Return the [x, y] coordinate for the center point of the cell that contains the specified text.  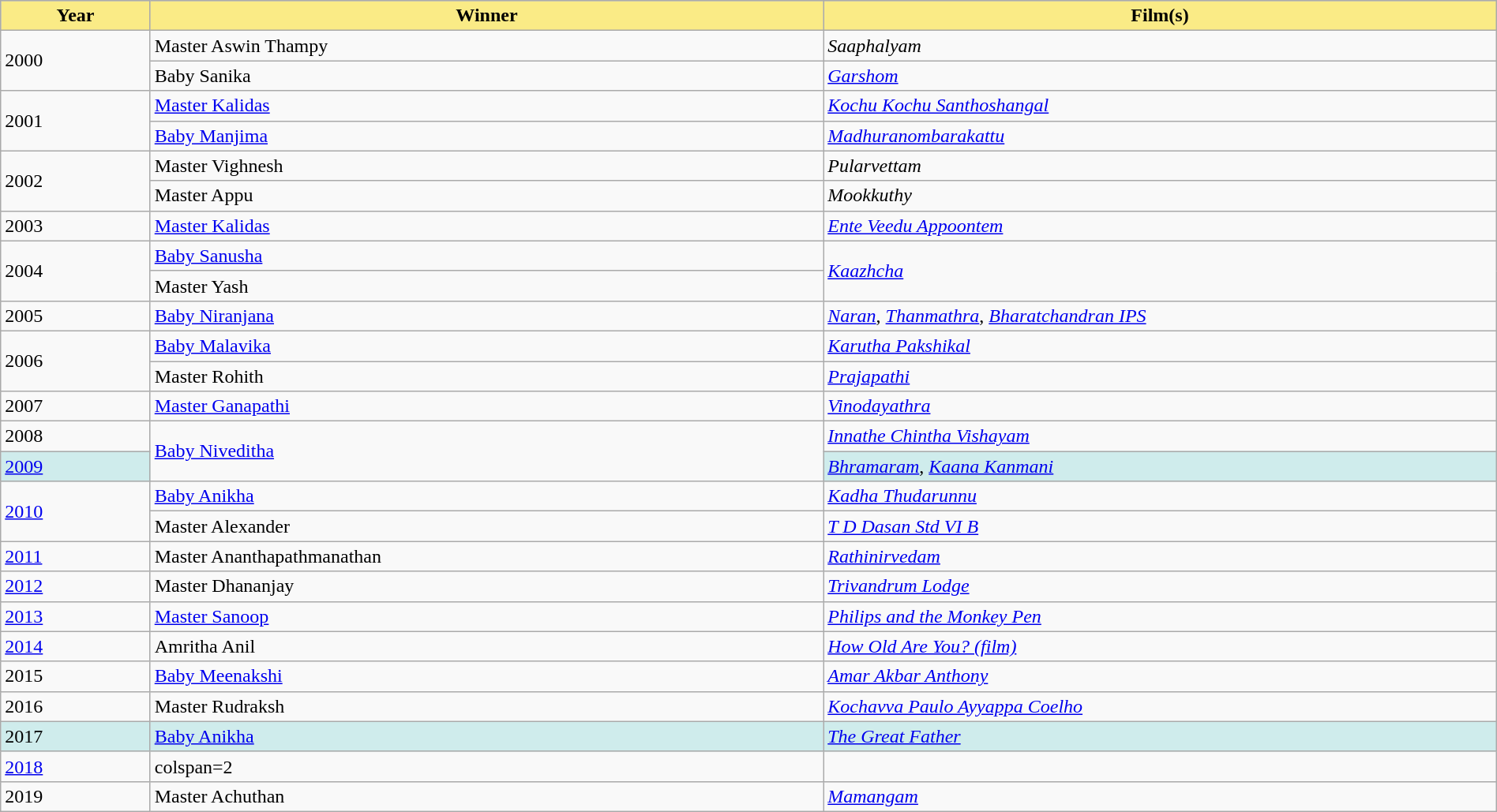
Amritha Anil [486, 646]
Rathinirvedam [1161, 556]
colspan=2 [486, 766]
Master Sanoop [486, 616]
2002 [76, 181]
Kochavva Paulo Ayyappa Coelho [1161, 706]
Baby Meenakshi [486, 676]
Naran, Thanmathra, Bharatchandran IPS [1161, 316]
Baby Niveditha [486, 451]
Master Rudraksh [486, 706]
Year [76, 16]
2010 [76, 511]
2008 [76, 436]
Baby Sanusha [486, 256]
Film(s) [1161, 16]
Master Dhananjay [486, 586]
Baby Sanika [486, 76]
2012 [76, 586]
Master Achuthan [486, 796]
Trivandrum Lodge [1161, 586]
Innathe Chintha Vishayam [1161, 436]
Master Aswin Thampy [486, 46]
Baby Manjima [486, 136]
Kochu Kochu Santhoshangal [1161, 106]
Master Ganapathi [486, 406]
Baby Niranjana [486, 316]
2019 [76, 796]
2000 [76, 61]
Master Rohith [486, 376]
2013 [76, 616]
Kaazhcha [1161, 271]
Philips and the Monkey Pen [1161, 616]
Bhramaram, Kaana Kanmani [1161, 466]
Garshom [1161, 76]
Pularvettam [1161, 166]
Madhuranombarakattu [1161, 136]
2007 [76, 406]
Master Yash [486, 286]
Master Vighnesh [486, 166]
Amar Akbar Anthony [1161, 676]
Master Alexander [486, 526]
Ente Veedu Appoontem [1161, 226]
T D Dasan Std VI B [1161, 526]
Prajapathi [1161, 376]
Kadha Thudarunnu [1161, 496]
2005 [76, 316]
2011 [76, 556]
2006 [76, 361]
2016 [76, 706]
2015 [76, 676]
Baby Malavika [486, 346]
Master Appu [486, 196]
Winner [486, 16]
2018 [76, 766]
Mookkuthy [1161, 196]
2004 [76, 271]
2014 [76, 646]
The Great Father [1161, 736]
Master Ananthapathmanathan [486, 556]
Saaphalyam [1161, 46]
2003 [76, 226]
2001 [76, 121]
How Old Are You? (film) [1161, 646]
Vinodayathra [1161, 406]
2009 [76, 466]
2017 [76, 736]
Mamangam [1161, 796]
Karutha Pakshikal [1161, 346]
